Search for the cell housing the specified text and yield its [X, Y] center coordinate. 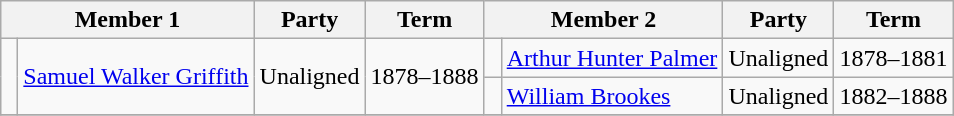
Member 2 [604, 20]
William Brookes [612, 96]
1882–1888 [894, 96]
1878–1881 [894, 58]
1878–1888 [424, 77]
Arthur Hunter Palmer [612, 58]
Samuel Walker Griffith [136, 77]
Member 1 [128, 20]
